Find where the given text appears and provide that cell's center as (x, y) coordinate. 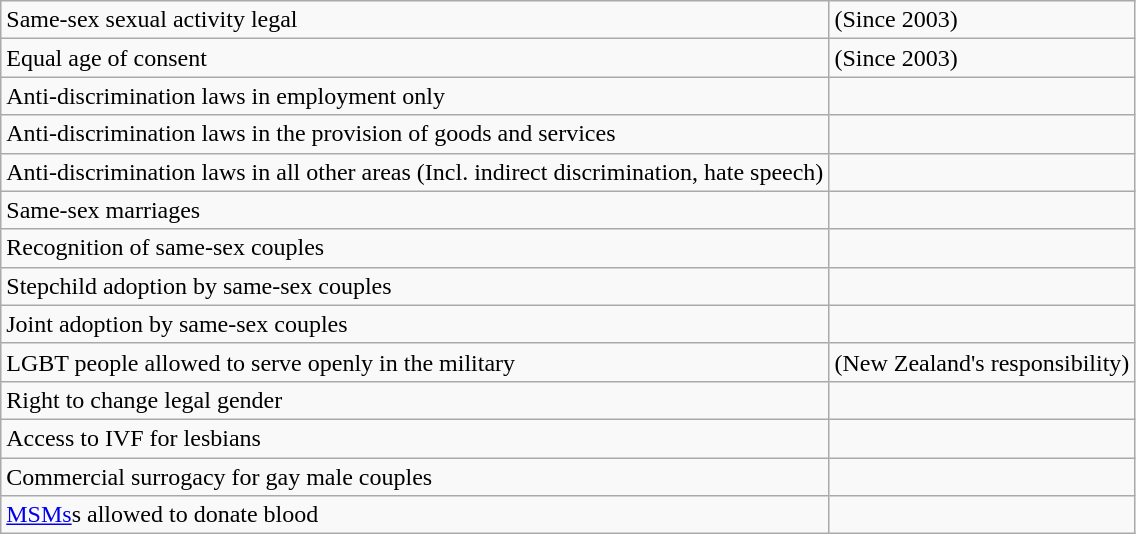
LGBT people allowed to serve openly in the military (415, 362)
Recognition of same-sex couples (415, 248)
Joint adoption by same-sex couples (415, 324)
Same-sex marriages (415, 210)
Same-sex sexual activity legal (415, 20)
Equal age of consent (415, 58)
Anti-discrimination laws in all other areas (Incl. indirect discrimination, hate speech) (415, 172)
(New Zealand's responsibility) (982, 362)
Anti-discrimination laws in the provision of goods and services (415, 134)
Commercial surrogacy for gay male couples (415, 477)
Anti-discrimination laws in employment only (415, 96)
Access to IVF for lesbians (415, 438)
Stepchild adoption by same-sex couples (415, 286)
Right to change legal gender (415, 400)
MSMss allowed to donate blood (415, 515)
